From the cell containing the given text, extract its center point as (x, y) coordinate. 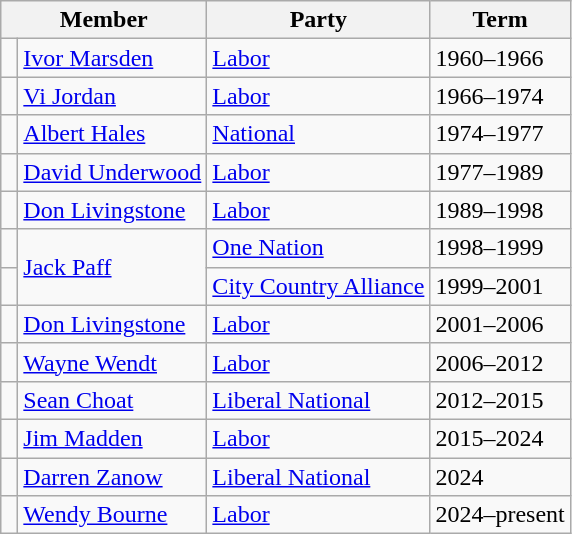
2001–2006 (500, 324)
1977–1989 (500, 172)
1999–2001 (500, 286)
1998–1999 (500, 248)
David Underwood (112, 172)
2006–2012 (500, 362)
1966–1974 (500, 96)
City Country Alliance (318, 286)
Member (104, 20)
One Nation (318, 248)
Jack Paff (112, 267)
Jim Madden (112, 438)
Albert Hales (112, 134)
Wayne Wendt (112, 362)
2012–2015 (500, 400)
2024 (500, 477)
Term (500, 20)
Ivor Marsden (112, 58)
Party (318, 20)
1960–1966 (500, 58)
2015–2024 (500, 438)
National (318, 134)
Darren Zanow (112, 477)
1989–1998 (500, 210)
2024–present (500, 515)
Vi Jordan (112, 96)
Sean Choat (112, 400)
1974–1977 (500, 134)
Wendy Bourne (112, 515)
